Extract the [X, Y] coordinate from the center of the cell holding the provided text.  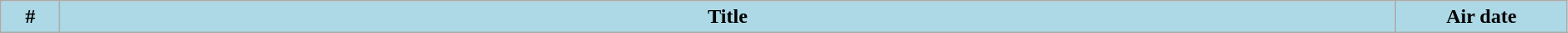
# [30, 17]
Air date [1481, 17]
Title [728, 17]
